Scan for the cell matching the given text and deliver its [X, Y] coordinate at center. 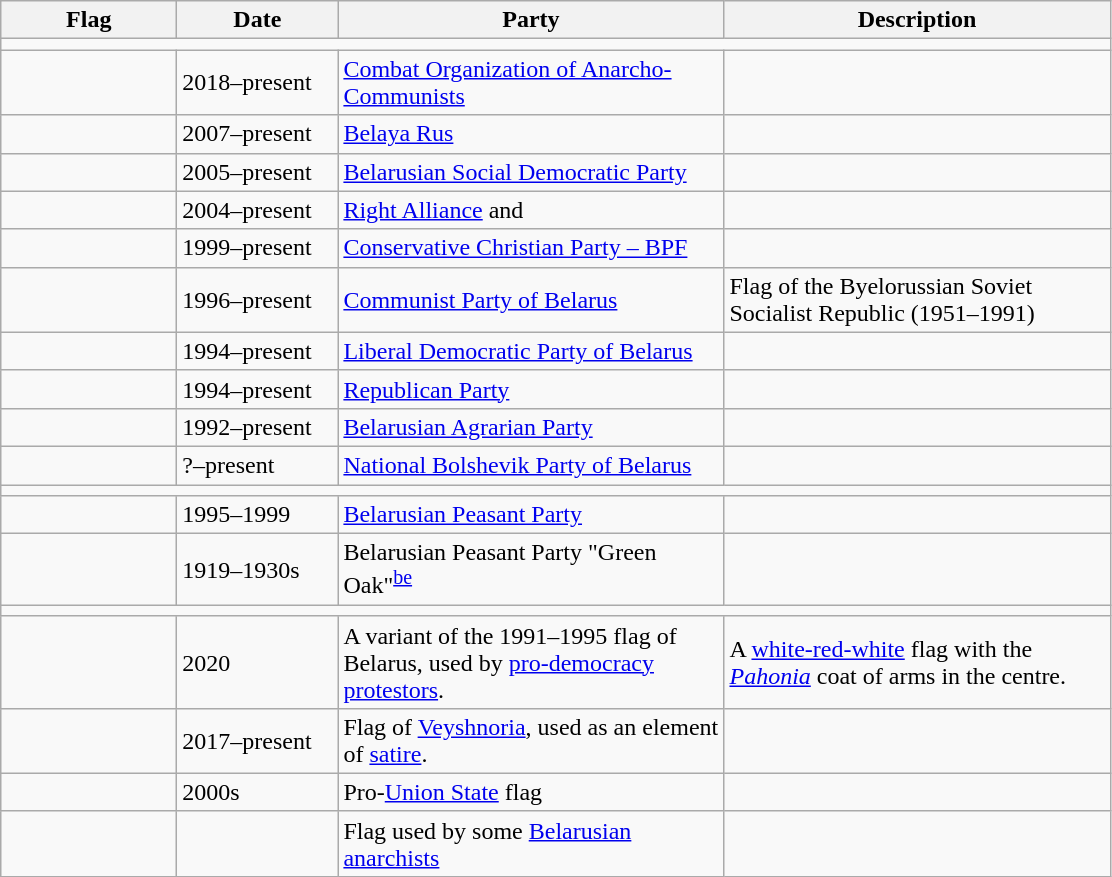
1995–1999 [258, 515]
Belarusian Agrarian Party [531, 427]
Description [917, 20]
1992–present [258, 427]
2017–present [258, 740]
2005–present [258, 172]
2018–present [258, 82]
1996–present [258, 300]
Communist Party of Belarus [531, 300]
Flag used by some Belarusian anarchists [531, 844]
1919–1930s [258, 570]
Flag of the Byelorussian Soviet Socialist Republic (1951–1991) [917, 300]
A variant of the 1991–1995 flag of Belarus, used by pro-democracy protestors. [531, 662]
Flag [89, 20]
Conservative Christian Party – BPF [531, 248]
Liberal Democratic Party of Belarus [531, 351]
Pro-Union State flag [531, 792]
Combat Organization of Anarcho-Communists [531, 82]
Flag of Veyshnoria, used as an element of satire. [531, 740]
Belarusian Peasant Party "Green Oak"be [531, 570]
?–present [258, 465]
1999–present [258, 248]
Party [531, 20]
Belarusian Social Democratic Party [531, 172]
2004–present [258, 210]
Republican Party [531, 389]
Belarusian Peasant Party [531, 515]
Belaya Rus [531, 134]
2000s [258, 792]
A white-red-white flag with the Pahonia coat of arms in the centre. [917, 662]
National Bolshevik Party of Belarus [531, 465]
2020 [258, 662]
Date [258, 20]
Right Alliance and [531, 210]
2007–present [258, 134]
